Scan for the cell matching the given text and deliver its [x, y] coordinate at center. 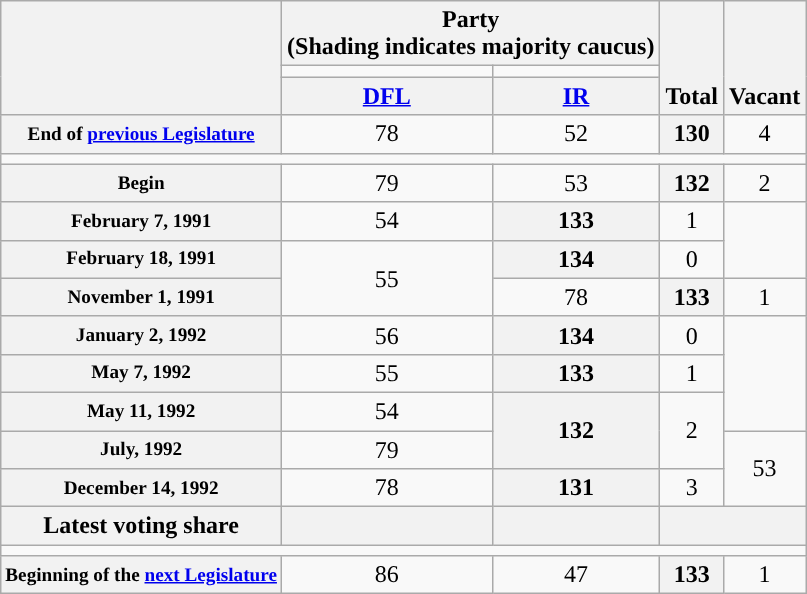
January 2, 1992 [142, 335]
56 [388, 335]
February 18, 1991 [142, 259]
Party (Shading indicates majority caucus) [471, 34]
DFL [388, 96]
Total [692, 58]
May 7, 1992 [142, 373]
End of previous Legislature [142, 134]
130 [692, 134]
December 14, 1992 [142, 488]
131 [576, 488]
3 [692, 488]
52 [576, 134]
July, 1992 [142, 449]
Begin [142, 183]
IR [576, 96]
May 11, 1992 [142, 411]
February 7, 1991 [142, 221]
86 [388, 575]
Latest voting share [142, 526]
November 1, 1991 [142, 297]
47 [576, 575]
Beginning of the next Legislature [142, 575]
4 [764, 134]
Vacant [764, 58]
